Find where the given text appears and provide that cell's center as (X, Y) coordinate. 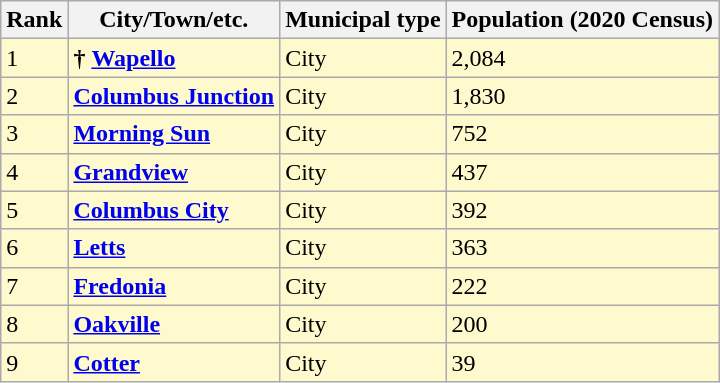
Oakville (174, 324)
2,084 (582, 58)
Cotter (174, 362)
Columbus Junction (174, 96)
363 (582, 248)
752 (582, 134)
Municipal type (363, 20)
8 (34, 324)
5 (34, 210)
1 (34, 58)
Rank (34, 20)
222 (582, 286)
Morning Sun (174, 134)
39 (582, 362)
City/Town/etc. (174, 20)
392 (582, 210)
4 (34, 172)
2 (34, 96)
1,830 (582, 96)
3 (34, 134)
437 (582, 172)
Grandview (174, 172)
Letts (174, 248)
Fredonia (174, 286)
† Wapello (174, 58)
7 (34, 286)
Columbus City (174, 210)
Population (2020 Census) (582, 20)
9 (34, 362)
6 (34, 248)
200 (582, 324)
